Scan for the cell matching the given text and deliver its [x, y] coordinate at center. 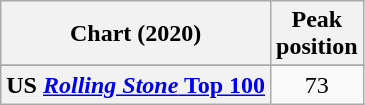
Peakposition [317, 34]
US Rolling Stone Top 100 [136, 85]
73 [317, 85]
Chart (2020) [136, 34]
